Find where the given text appears and provide that cell's center as [X, Y] coordinate. 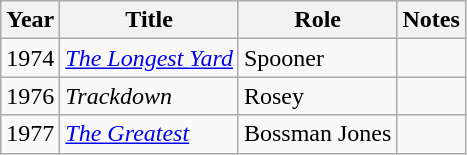
Rosey [317, 96]
Trackdown [150, 96]
1974 [30, 58]
1977 [30, 134]
Spooner [317, 58]
The Greatest [150, 134]
1976 [30, 96]
The Longest Yard [150, 58]
Role [317, 20]
Notes [431, 20]
Title [150, 20]
Bossman Jones [317, 134]
Year [30, 20]
